Return [X, Y] of the center of cell containing provided text 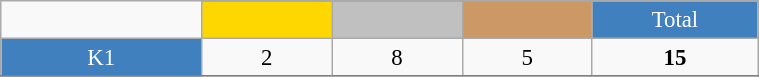
5 [527, 58]
K1 [102, 58]
15 [674, 58]
Total [674, 20]
8 [397, 58]
2 [267, 58]
